Extract the [x, y] coordinate from the center of the cell holding the provided text.  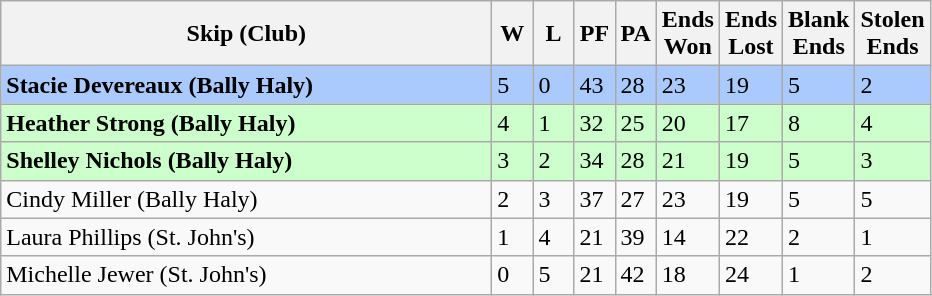
42 [636, 275]
PF [594, 34]
32 [594, 123]
18 [688, 275]
Skip (Club) [246, 34]
37 [594, 199]
39 [636, 237]
PA [636, 34]
43 [594, 85]
34 [594, 161]
8 [819, 123]
17 [750, 123]
W [512, 34]
Michelle Jewer (St. John's) [246, 275]
14 [688, 237]
Ends Lost [750, 34]
L [554, 34]
Heather Strong (Bally Haly) [246, 123]
Ends Won [688, 34]
25 [636, 123]
27 [636, 199]
Stolen Ends [892, 34]
Laura Phillips (St. John's) [246, 237]
20 [688, 123]
Shelley Nichols (Bally Haly) [246, 161]
Cindy Miller (Bally Haly) [246, 199]
Stacie Devereaux (Bally Haly) [246, 85]
24 [750, 275]
Blank Ends [819, 34]
22 [750, 237]
